Determine the (X, Y) coordinate at the center of the cell enclosing the given text.  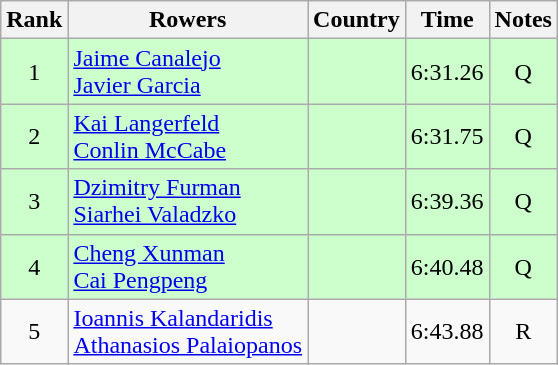
6:40.48 (447, 266)
Rowers (188, 20)
6:43.88 (447, 332)
Ioannis KalandaridisAthanasios Palaiopanos (188, 332)
3 (34, 202)
2 (34, 136)
4 (34, 266)
6:39.36 (447, 202)
1 (34, 72)
Rank (34, 20)
Country (357, 20)
Cheng XunmanCai Pengpeng (188, 266)
Kai LangerfeldConlin McCabe (188, 136)
Jaime CanalejoJavier Garcia (188, 72)
R (523, 332)
Time (447, 20)
5 (34, 332)
6:31.75 (447, 136)
6:31.26 (447, 72)
Dzimitry FurmanSiarhei Valadzko (188, 202)
Notes (523, 20)
